Return the [x, y] coordinate for the center point of the cell that contains the specified text.  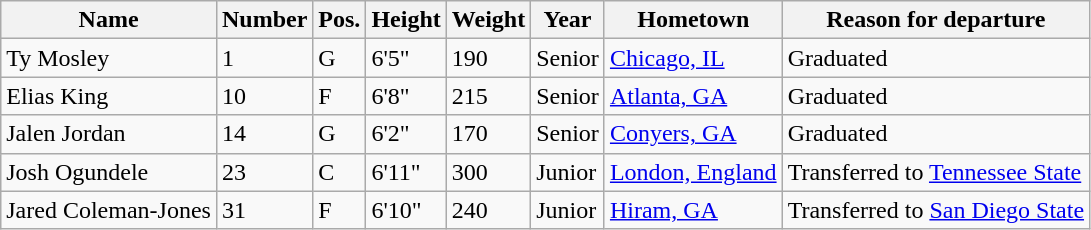
Name [109, 20]
215 [488, 96]
Elias King [109, 96]
London, England [693, 172]
14 [264, 134]
190 [488, 58]
31 [264, 210]
Conyers, GA [693, 134]
C [340, 172]
6'2" [406, 134]
Weight [488, 20]
240 [488, 210]
6'10" [406, 210]
Jalen Jordan [109, 134]
Hiram, GA [693, 210]
6'8" [406, 96]
Reason for departure [936, 20]
Josh Ogundele [109, 172]
23 [264, 172]
Height [406, 20]
Transferred to Tennessee State [936, 172]
Transferred to San Diego State [936, 210]
Pos. [340, 20]
Atlanta, GA [693, 96]
Chicago, IL [693, 58]
300 [488, 172]
6'5" [406, 58]
Hometown [693, 20]
10 [264, 96]
170 [488, 134]
Year [568, 20]
Number [264, 20]
Ty Mosley [109, 58]
1 [264, 58]
Jared Coleman-Jones [109, 210]
6'11" [406, 172]
